For the text-containing cell, return its midpoint in (x, y) coordinate format. 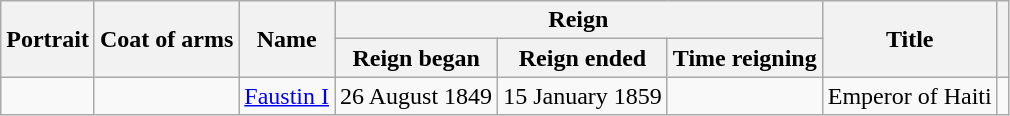
Coat of arms (166, 39)
Title (910, 39)
Reign began (416, 58)
Portrait (48, 39)
26 August 1849 (416, 96)
Reign (579, 20)
Emperor of Haiti (910, 96)
Time reigning (744, 58)
Reign ended (583, 58)
15 January 1859 (583, 96)
Faustin I (287, 96)
Name (287, 39)
